Determine the [x, y] coordinate at the center of the cell enclosing the given text.  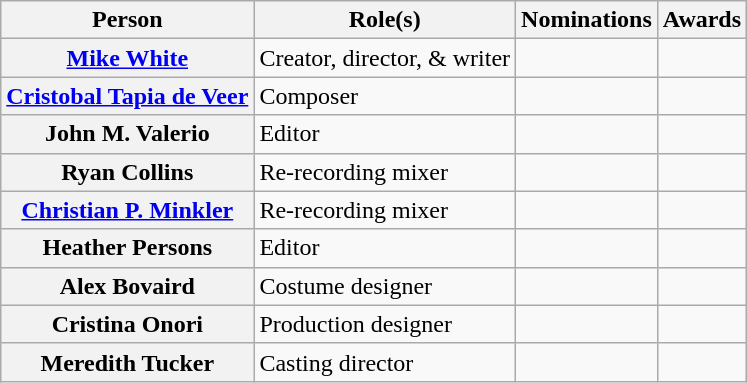
Costume designer [385, 286]
Cristobal Tapia de Veer [128, 96]
Heather Persons [128, 248]
Composer [385, 96]
Production designer [385, 324]
Creator, director, & writer [385, 58]
Awards [702, 20]
John M. Valerio [128, 134]
Meredith Tucker [128, 362]
Christian P. Minkler [128, 210]
Alex Bovaird [128, 286]
Person [128, 20]
Cristina Onori [128, 324]
Ryan Collins [128, 172]
Nominations [587, 20]
Mike White [128, 58]
Role(s) [385, 20]
Casting director [385, 362]
